Search for the cell housing the specified text and yield its [X, Y] center coordinate. 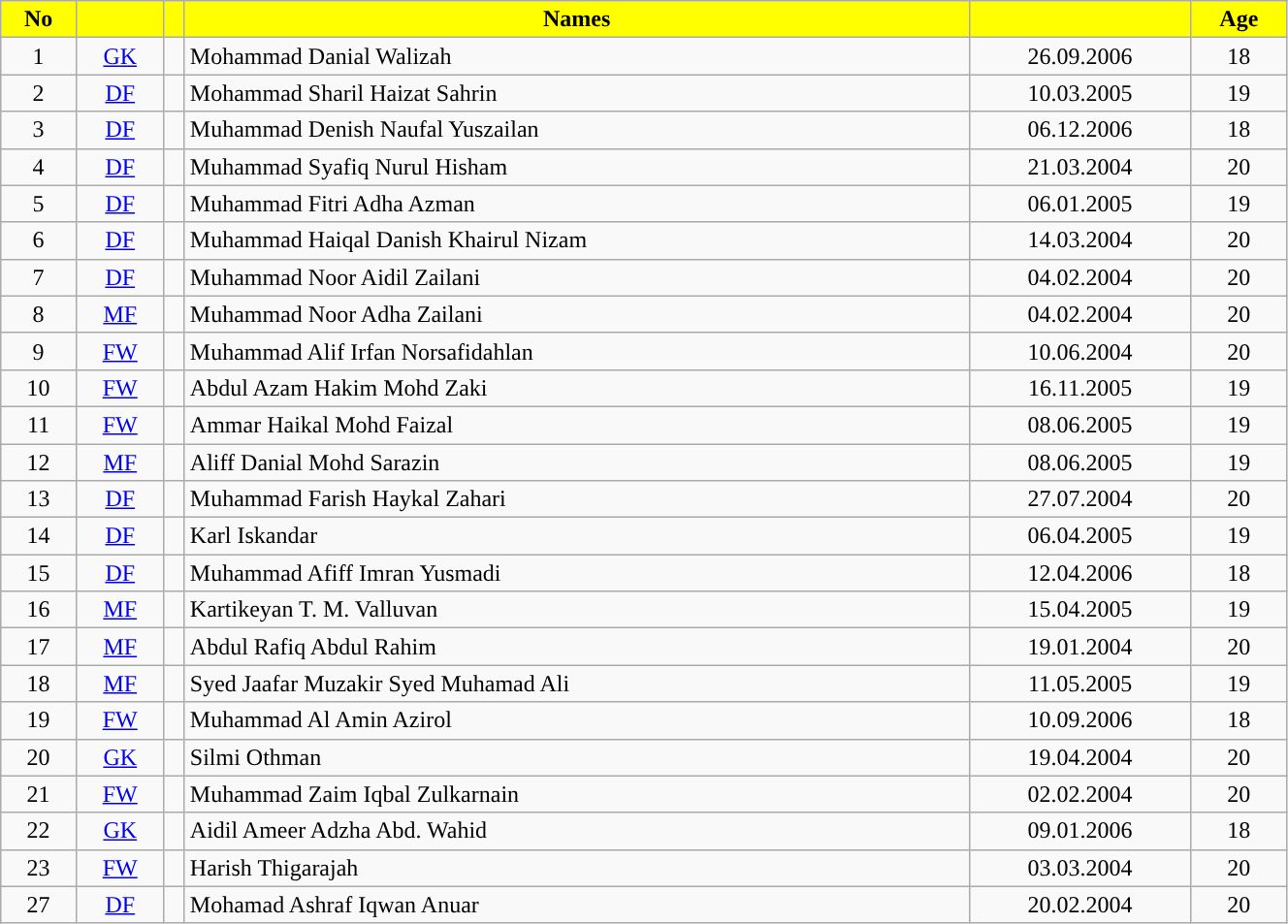
11 [39, 425]
15 [39, 573]
14.03.2004 [1080, 240]
Aliff Danial Mohd Sarazin [576, 462]
Names [576, 19]
No [39, 19]
Muhammad Afiff Imran Yusmadi [576, 573]
12 [39, 462]
Muhammad Noor Adha Zailani [576, 314]
19.01.2004 [1080, 647]
7 [39, 277]
19.04.2004 [1080, 757]
Abdul Azam Hakim Mohd Zaki [576, 388]
21.03.2004 [1080, 167]
Syed Jaafar Muzakir Syed Muhamad Ali [576, 684]
16 [39, 610]
27.07.2004 [1080, 499]
23 [39, 868]
27 [39, 905]
Mohammad Sharil Haizat Sahrin [576, 93]
Aidil Ameer Adzha Abd. Wahid [576, 831]
20.02.2004 [1080, 905]
06.01.2005 [1080, 204]
Muhammad Noor Aidil Zailani [576, 277]
09.01.2006 [1080, 831]
13 [39, 499]
22 [39, 831]
03.03.2004 [1080, 868]
17 [39, 647]
26.09.2006 [1080, 56]
2 [39, 93]
Muhammad Fitri Adha Azman [576, 204]
Muhammad Al Amin Azirol [576, 720]
4 [39, 167]
Abdul Rafiq Abdul Rahim [576, 647]
Muhammad Haiqal Danish Khairul Nizam [576, 240]
Muhammad Denish Naufal Yuszailan [576, 130]
Kartikeyan T. M. Valluvan [576, 610]
06.12.2006 [1080, 130]
6 [39, 240]
12.04.2006 [1080, 573]
Mohamad Ashraf Iqwan Anuar [576, 905]
Muhammad Syafiq Nurul Hisham [576, 167]
06.04.2005 [1080, 536]
Silmi Othman [576, 757]
5 [39, 204]
3 [39, 130]
Karl Iskandar [576, 536]
11.05.2005 [1080, 684]
9 [39, 351]
10.09.2006 [1080, 720]
Ammar Haikal Mohd Faizal [576, 425]
10.06.2004 [1080, 351]
Muhammad Alif Irfan Norsafidahlan [576, 351]
Mohammad Danial Walizah [576, 56]
16.11.2005 [1080, 388]
15.04.2005 [1080, 610]
14 [39, 536]
Harish Thigarajah [576, 868]
10 [39, 388]
Muhammad Zaim Iqbal Zulkarnain [576, 794]
1 [39, 56]
8 [39, 314]
21 [39, 794]
02.02.2004 [1080, 794]
Muhammad Farish Haykal Zahari [576, 499]
10.03.2005 [1080, 93]
Age [1239, 19]
